Return (x, y) of the center of cell containing provided text 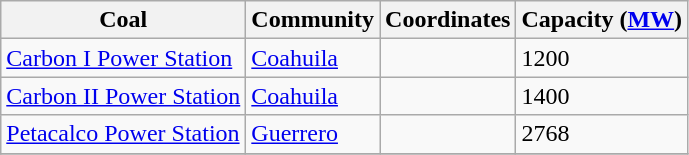
Capacity (MW) (602, 20)
1200 (602, 58)
Coordinates (448, 20)
Coal (124, 20)
Petacalco Power Station (124, 134)
1400 (602, 96)
2768 (602, 134)
Carbon II Power Station (124, 96)
Carbon I Power Station (124, 58)
Community (313, 20)
Guerrero (313, 134)
